Return (X, Y) of the center of cell containing provided text 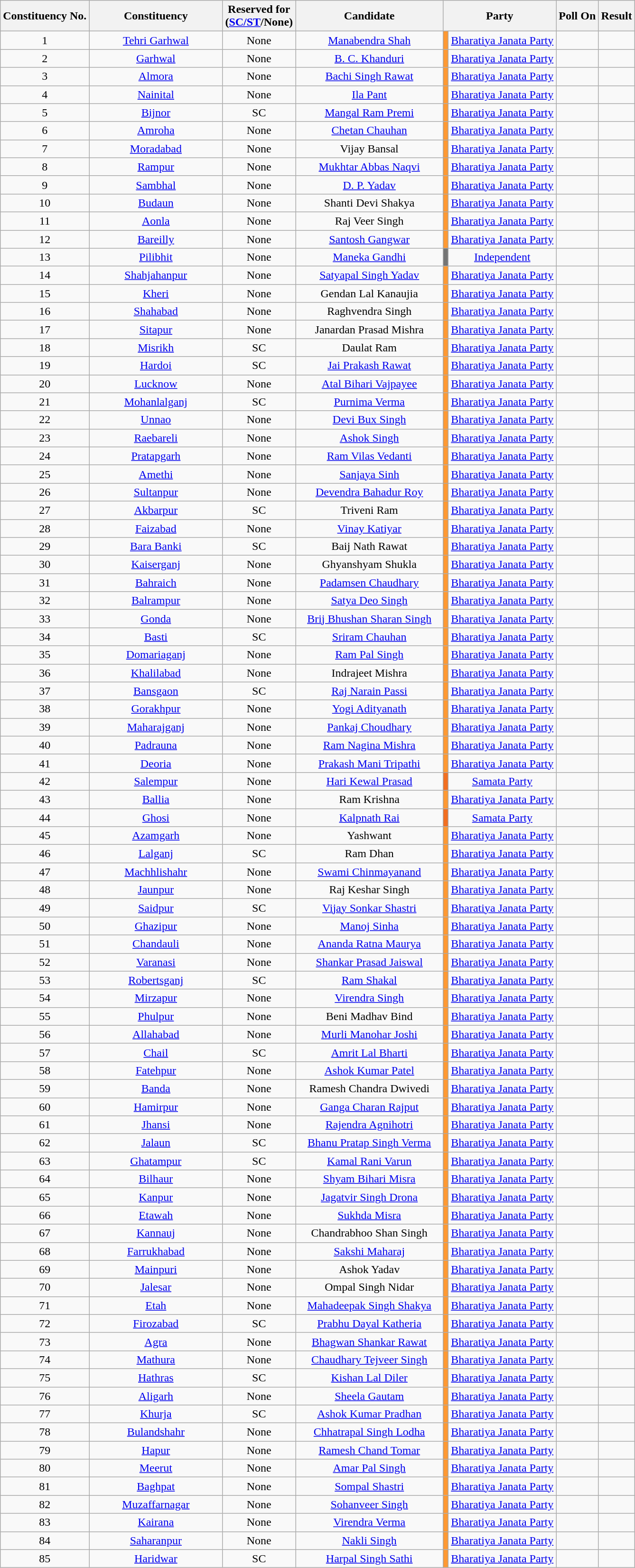
50 (45, 926)
Kannauj (156, 1233)
Bilhaur (156, 1179)
Bansgaon (156, 691)
Pilibhit (156, 257)
83 (45, 1522)
81 (45, 1486)
Ashok Yadav (369, 1269)
Brij Bhushan Sharan Singh (369, 619)
Saidpur (156, 908)
Aonla (156, 221)
Vinay Katiyar (369, 529)
Moradabad (156, 149)
Shyam Bihari Misra (369, 1179)
64 (45, 1179)
Ram Nagina Mishra (369, 745)
Phulpur (156, 1016)
Jai Prakash Rawat (369, 366)
Bachi Singh Rawat (369, 76)
Result (616, 16)
Manabendra Shah (369, 40)
Fatehpur (156, 1070)
Jalaun (156, 1143)
Sukhda Misra (369, 1215)
Lalganj (156, 854)
Bareilly (156, 239)
22 (45, 420)
3 (45, 76)
Atal Bihari Vajpayee (369, 384)
Amethi (156, 474)
61 (45, 1125)
Varanasi (156, 962)
Ila Pant (369, 94)
19 (45, 366)
32 (45, 601)
Yogi Adityanath (369, 709)
63 (45, 1161)
Shankar Prasad Jaiswal (369, 962)
43 (45, 799)
Sitapur (156, 330)
Mirzapur (156, 998)
Ramesh Chandra Dwivedi (369, 1088)
Virendra Singh (369, 998)
Reserved for(SC/ST/None) (259, 16)
33 (45, 619)
Raebareli (156, 438)
Bhanu Pratap Singh Verma (369, 1143)
Ghatampur (156, 1161)
73 (45, 1341)
Farrukhabad (156, 1251)
75 (45, 1378)
29 (45, 547)
Shahjahanpur (156, 275)
Akbarpur (156, 510)
49 (45, 908)
21 (45, 402)
Mathura (156, 1360)
67 (45, 1233)
76 (45, 1396)
Budaun (156, 203)
Candidate (369, 16)
Ramesh Chand Tomar (369, 1450)
Rajendra Agnihotri (369, 1125)
Hardoi (156, 366)
Mohanlalganj (156, 402)
Maneka Gandhi (369, 257)
54 (45, 998)
9 (45, 185)
Chail (156, 1052)
Constituency No. (45, 16)
85 (45, 1559)
52 (45, 962)
28 (45, 529)
Tehri Garhwal (156, 40)
8 (45, 167)
74 (45, 1360)
Virendra Verma (369, 1522)
Kishan Lal Diler (369, 1378)
Domariaganj (156, 655)
2 (45, 58)
72 (45, 1323)
Etah (156, 1305)
80 (45, 1468)
Independent (502, 257)
46 (45, 854)
Devi Bux Singh (369, 420)
4 (45, 94)
Satya Deo Singh (369, 601)
Chaudhary Tejveer Singh (369, 1360)
Robertsganj (156, 980)
51 (45, 944)
Lucknow (156, 384)
Poll On (577, 16)
40 (45, 745)
Ballia (156, 799)
Chhatrapal Singh Lodha (369, 1432)
Khalilabad (156, 673)
Almora (156, 76)
Allahabad (156, 1034)
Santosh Gangwar (369, 239)
Chetan Chauhan (369, 131)
Ompal Singh Nidar (369, 1287)
Manoj Sinha (369, 926)
Daulat Ram (369, 348)
Hapur (156, 1450)
78 (45, 1432)
Machhlishahr (156, 872)
30 (45, 565)
66 (45, 1215)
38 (45, 709)
Misrikh (156, 348)
D. P. Yadav (369, 185)
39 (45, 727)
12 (45, 239)
79 (45, 1450)
Nainital (156, 94)
23 (45, 438)
Prakash Mani Tripathi (369, 763)
Kanpur (156, 1197)
20 (45, 384)
Kheri (156, 293)
Hari Kewal Prasad (369, 781)
Sakshi Maharaj (369, 1251)
60 (45, 1107)
Sheela Gautam (369, 1396)
69 (45, 1269)
10 (45, 203)
Khurja (156, 1414)
Baij Nath Rawat (369, 547)
Hathras (156, 1378)
Amrit Lal Bharti (369, 1052)
Hamirpur (156, 1107)
16 (45, 312)
Bahraich (156, 583)
56 (45, 1034)
Ashok Singh (369, 438)
14 (45, 275)
Gonda (156, 619)
Sanjaya Sinh (369, 474)
Ram Dhan (369, 854)
18 (45, 348)
34 (45, 637)
71 (45, 1305)
Aligarh (156, 1396)
47 (45, 872)
Etawah (156, 1215)
Jagatvir Singh Drona (369, 1197)
Azamgarh (156, 836)
Ashok Kumar Pradhan (369, 1414)
Salempur (156, 781)
65 (45, 1197)
Agra (156, 1341)
Satyapal Singh Yadav (369, 275)
Nakli Singh (369, 1540)
Firozabad (156, 1323)
Balrampur (156, 601)
Constituency (156, 16)
Banda (156, 1088)
Haridwar (156, 1559)
Pankaj Choudhary (369, 727)
Garhwal (156, 58)
Ram Krishna (369, 799)
77 (45, 1414)
Bara Banki (156, 547)
Bijnor (156, 113)
68 (45, 1251)
Shanti Devi Shakya (369, 203)
Bulandshahr (156, 1432)
Ram Shakal (369, 980)
Ghosi (156, 817)
26 (45, 492)
42 (45, 781)
41 (45, 763)
Swami Chinmayanand (369, 872)
Faizabad (156, 529)
Triveni Ram (369, 510)
Baghpat (156, 1486)
Ghyanshyam Shukla (369, 565)
25 (45, 474)
Harpal Singh Sathi (369, 1559)
Mainpuri (156, 1269)
Raghvendra Singh (369, 312)
17 (45, 330)
31 (45, 583)
70 (45, 1287)
6 (45, 131)
11 (45, 221)
24 (45, 456)
Raj Veer Singh (369, 221)
Kairana (156, 1522)
27 (45, 510)
Vijay Bansal (369, 149)
44 (45, 817)
Kalpnath Rai (369, 817)
Sohanveer Singh (369, 1504)
Ram Vilas Vedanti (369, 456)
55 (45, 1016)
Rampur (156, 167)
Sambhal (156, 185)
57 (45, 1052)
Janardan Prasad Mishra (369, 330)
Meerut (156, 1468)
37 (45, 691)
Amroha (156, 131)
53 (45, 980)
Prabhu Dayal Katheria (369, 1323)
Bhagwan Shankar Rawat (369, 1341)
Gorakhpur (156, 709)
Party (500, 16)
Mahadeepak Singh Shakya (369, 1305)
Unnao (156, 420)
Beni Madhav Bind (369, 1016)
48 (45, 890)
Ganga Charan Rajput (369, 1107)
Jalesar (156, 1287)
Raj Keshar Singh (369, 890)
Deoria (156, 763)
Murli Manohar Joshi (369, 1034)
Jaunpur (156, 890)
Padrauna (156, 745)
Sriram Chauhan (369, 637)
Pratapgarh (156, 456)
Devendra Bahadur Roy (369, 492)
Indrajeet Mishra (369, 673)
Ram Pal Singh (369, 655)
Ghazipur (156, 926)
Maharajganj (156, 727)
15 (45, 293)
5 (45, 113)
Padamsen Chaudhary (369, 583)
Chandrabhoo Shan Singh (369, 1233)
Muzaffarnagar (156, 1504)
B. C. Khanduri (369, 58)
Basti (156, 637)
1 (45, 40)
Jhansi (156, 1125)
36 (45, 673)
Sompal Shastri (369, 1486)
Ashok Kumar Patel (369, 1070)
45 (45, 836)
Mukhtar Abbas Naqvi (369, 167)
35 (45, 655)
58 (45, 1070)
Yashwant (369, 836)
59 (45, 1088)
Mangal Ram Premi (369, 113)
Ananda Ratna Maurya (369, 944)
13 (45, 257)
Raj Narain Passi (369, 691)
Gendan Lal Kanaujia (369, 293)
Purnima Verma (369, 402)
Kamal Rani Varun (369, 1161)
Vijay Sonkar Shastri (369, 908)
Sultanpur (156, 492)
Shahabad (156, 312)
Kaiserganj (156, 565)
Amar Pal Singh (369, 1468)
7 (45, 149)
Chandauli (156, 944)
62 (45, 1143)
84 (45, 1540)
82 (45, 1504)
Saharanpur (156, 1540)
